Provide the [X, Y] coordinate of the cell's center where the given text is located.  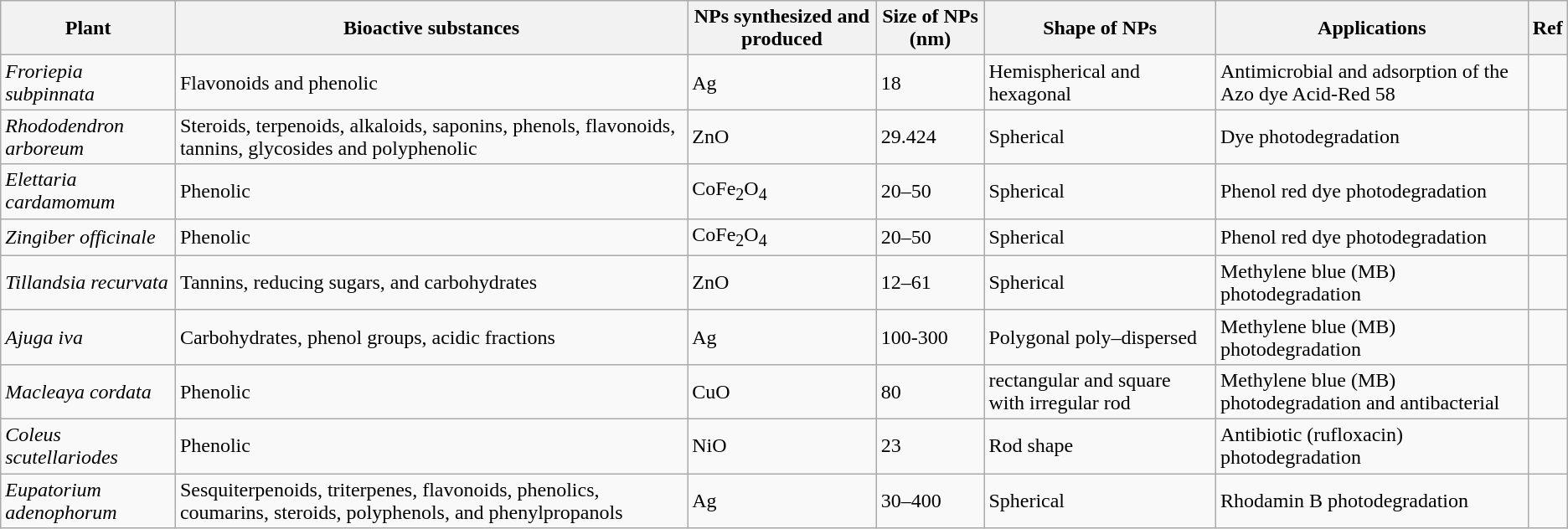
Tillandsia recurvata [89, 283]
Rhododendron arboreum [89, 137]
CuO [782, 392]
23 [930, 447]
Antibiotic (rufloxacin) photodegradation [1372, 447]
Ref [1548, 28]
Rod shape [1101, 447]
Elettaria cardamomum [89, 191]
Hemispherical and hexagonal [1101, 82]
30–400 [930, 501]
18 [930, 82]
rectangular and square with irregular rod [1101, 392]
Steroids, terpenoids, alkaloids, saponins, phenols, flavonoids, tannins, glycosides and polyphenolic [431, 137]
Ajuga iva [89, 336]
100-300 [930, 336]
Bioactive substances [431, 28]
Sesquiterpenoids, triterpenes, flavonoids, phenolics, coumarins, steroids, polyphenols, and phenylpropanols [431, 501]
Plant [89, 28]
NiO [782, 447]
80 [930, 392]
Flavonoids and phenolic [431, 82]
Tannins, reducing sugars, and carbohydrates [431, 283]
Eupatorium adenophorum [89, 501]
Methylene blue (MB) photodegradation and antibacterial [1372, 392]
Applications [1372, 28]
Rhodamin B photodegradation [1372, 501]
Size of NPs (nm) [930, 28]
Froriepia subpinnata [89, 82]
12–61 [930, 283]
Dye photodegradation [1372, 137]
Zingiber officinale [89, 237]
Antimicrobial and adsorption of the Azo dye Acid-Red 58 [1372, 82]
Carbohydrates, phenol groups, acidic fractions [431, 336]
Shape of NPs [1101, 28]
29.424 [930, 137]
Coleus scutellariodes [89, 447]
Polygonal poly–dispersed [1101, 336]
Macleaya cordata [89, 392]
NPs synthesized and produced [782, 28]
